Provide the (x, y) coordinate of the cell's center where the given text is located.  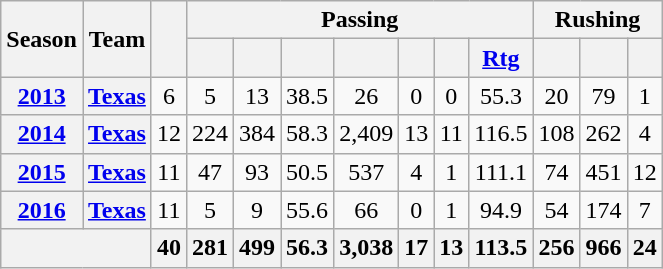
384 (256, 134)
38.5 (308, 96)
2014 (42, 134)
24 (644, 248)
3,038 (366, 248)
58.3 (308, 134)
20 (556, 96)
55.6 (308, 210)
966 (604, 248)
54 (556, 210)
174 (604, 210)
108 (556, 134)
256 (556, 248)
79 (604, 96)
499 (256, 248)
55.3 (501, 96)
Team (116, 39)
113.5 (501, 248)
94.9 (501, 210)
2016 (42, 210)
281 (210, 248)
93 (256, 172)
2013 (42, 96)
17 (416, 248)
50.5 (308, 172)
Rtg (501, 58)
Season (42, 39)
Passing (360, 20)
26 (366, 96)
7 (644, 210)
2015 (42, 172)
56.3 (308, 248)
111.1 (501, 172)
262 (604, 134)
74 (556, 172)
224 (210, 134)
2,409 (366, 134)
116.5 (501, 134)
Rushing (598, 20)
40 (168, 248)
66 (366, 210)
6 (168, 96)
537 (366, 172)
47 (210, 172)
9 (256, 210)
451 (604, 172)
